Locate the cell with the specified text and output its (X, Y) center coordinate. 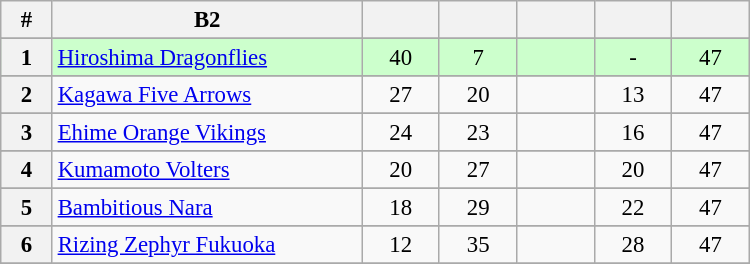
# (27, 20)
Hiroshima Dragonflies (207, 58)
B2 (207, 20)
24 (400, 133)
7 (478, 58)
12 (400, 245)
Kagawa Five Arrows (207, 95)
- (632, 58)
3 (27, 133)
5 (27, 208)
35 (478, 245)
23 (478, 133)
1 (27, 58)
4 (27, 170)
6 (27, 245)
16 (632, 133)
40 (400, 58)
Rizing Zephyr Fukuoka (207, 245)
2 (27, 95)
13 (632, 95)
Ehime Orange Vikings (207, 133)
Kumamoto Volters (207, 170)
28 (632, 245)
22 (632, 208)
29 (478, 208)
18 (400, 208)
Bambitious Nara (207, 208)
